Determine the [x, y] coordinate at the center of the cell enclosing the given text.  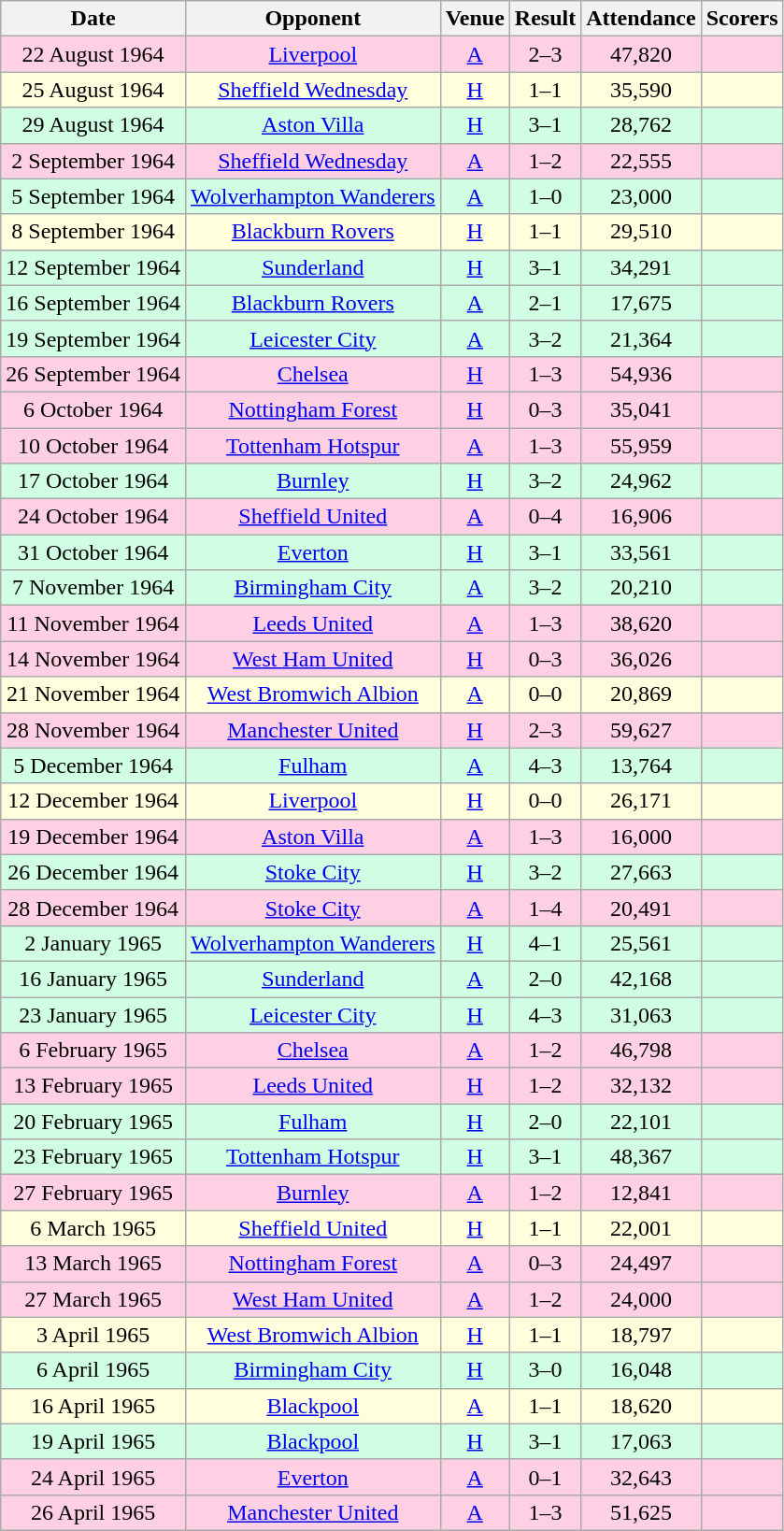
3–0 [545, 1370]
2–1 [545, 303]
10 October 1964 [93, 446]
24,497 [641, 1264]
27,663 [641, 872]
25,561 [641, 943]
22,555 [641, 161]
1–0 [545, 196]
12,841 [641, 1193]
28 November 1964 [93, 730]
32,643 [641, 1477]
16,048 [641, 1370]
0–1 [545, 1477]
32,132 [641, 1086]
16 September 1964 [93, 303]
23,000 [641, 196]
0–4 [545, 517]
29,510 [641, 232]
7 November 1964 [93, 588]
5 September 1964 [93, 196]
20,869 [641, 694]
8 September 1964 [93, 232]
27 March 1965 [93, 1299]
36,026 [641, 659]
17,675 [641, 303]
23 January 1965 [93, 1014]
12 September 1964 [93, 267]
18,620 [641, 1406]
22,101 [641, 1122]
16,000 [641, 837]
26 April 1965 [93, 1512]
Venue [475, 19]
35,041 [641, 409]
2 January 1965 [93, 943]
13 February 1965 [93, 1086]
2 September 1964 [93, 161]
35,590 [641, 90]
21,364 [641, 338]
Attendance [641, 19]
28,762 [641, 125]
31,063 [641, 1014]
26 December 1964 [93, 872]
11 November 1964 [93, 623]
6 February 1965 [93, 1051]
3 April 1965 [93, 1335]
59,627 [641, 730]
23 February 1965 [93, 1157]
18,797 [641, 1335]
26 September 1964 [93, 374]
16 January 1965 [93, 979]
33,561 [641, 552]
47,820 [641, 54]
14 November 1964 [93, 659]
34,291 [641, 267]
12 December 1964 [93, 801]
6 April 1965 [93, 1370]
16 April 1965 [93, 1406]
24 April 1965 [93, 1477]
24 October 1964 [93, 517]
Date [93, 19]
24,000 [641, 1299]
55,959 [641, 446]
6 March 1965 [93, 1228]
21 November 1964 [93, 694]
24,962 [641, 481]
22 August 1964 [93, 54]
38,620 [641, 623]
17 October 1964 [93, 481]
13 March 1965 [93, 1264]
1–4 [545, 908]
17,063 [641, 1441]
31 October 1964 [93, 552]
22,001 [641, 1228]
Result [545, 19]
20 February 1965 [93, 1122]
46,798 [641, 1051]
Scorers [742, 19]
48,367 [641, 1157]
19 December 1964 [93, 837]
16,906 [641, 517]
54,936 [641, 374]
42,168 [641, 979]
19 September 1964 [93, 338]
26,171 [641, 801]
25 August 1964 [93, 90]
6 October 1964 [93, 409]
Opponent [312, 19]
28 December 1964 [93, 908]
5 December 1964 [93, 765]
13,764 [641, 765]
29 August 1964 [93, 125]
51,625 [641, 1512]
27 February 1965 [93, 1193]
20,210 [641, 588]
4–1 [545, 943]
20,491 [641, 908]
19 April 1965 [93, 1441]
